For the text-containing cell, return its midpoint in [X, Y] coordinate format. 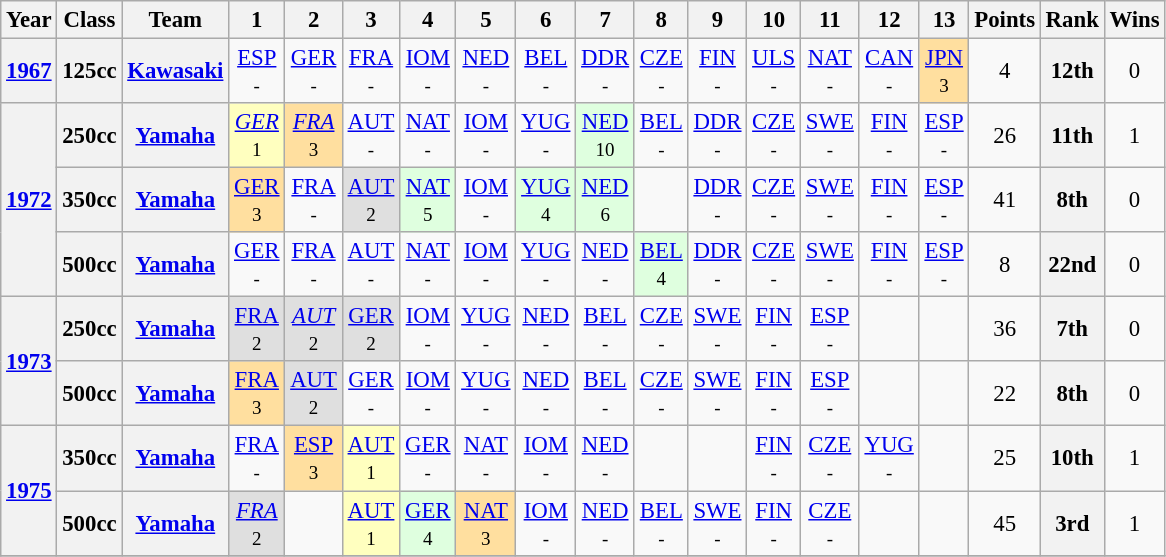
10th [1072, 458]
41 [1004, 200]
9 [718, 20]
125cc [90, 72]
Kawasaki [176, 72]
13 [944, 20]
10 [774, 20]
BEL4 [661, 264]
12th [1072, 72]
NED6 [606, 200]
1973 [29, 362]
GER3 [257, 200]
GER2 [370, 330]
NED10 [606, 136]
3 [370, 20]
22 [1004, 394]
7th [1072, 330]
22nd [1072, 264]
Class [90, 20]
6 [546, 20]
NAT3 [486, 524]
JPN3 [944, 72]
ESP3 [314, 458]
NAT5 [428, 200]
1975 [29, 490]
Points [1004, 20]
26 [1004, 136]
Rank [1072, 20]
1972 [29, 200]
12 [889, 20]
5 [486, 20]
1967 [29, 72]
7 [606, 20]
25 [1004, 458]
Wins [1134, 20]
Team [176, 20]
GER4 [428, 524]
ULS- [774, 72]
CAN- [889, 72]
11 [830, 20]
Year [29, 20]
3rd [1072, 524]
45 [1004, 524]
YUG4 [546, 200]
2 [314, 20]
GER1 [257, 136]
11th [1072, 136]
36 [1004, 330]
